Return the [X, Y] coordinate for the center point of the cell that contains the specified text.  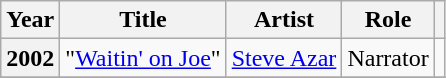
Role [388, 20]
Narrator [388, 58]
Title [143, 20]
"Waitin' on Joe" [143, 58]
Steve Azar [284, 58]
Artist [284, 20]
2002 [30, 58]
Year [30, 20]
